From the cell containing the given text, extract its center point as [X, Y] coordinate. 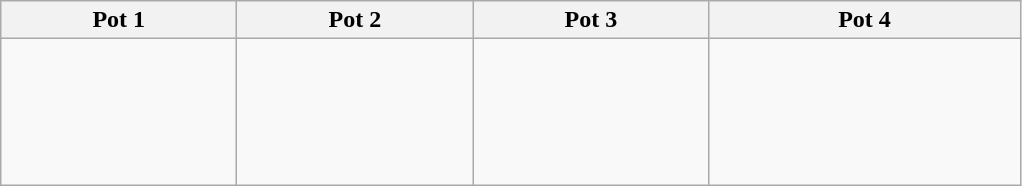
Pot 1 [119, 20]
Pot 2 [355, 20]
Pot 3 [591, 20]
Pot 4 [864, 20]
